Detect which cell encompasses the target text, then output its [x, y] center coordinate. 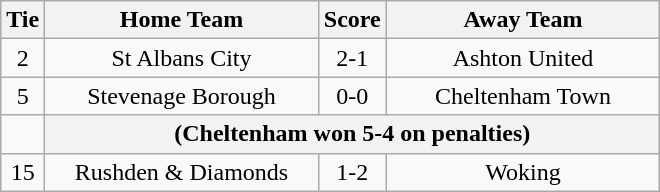
5 [23, 96]
Tie [23, 20]
Away Team [523, 20]
Home Team [182, 20]
Cheltenham Town [523, 96]
0-0 [352, 96]
15 [23, 172]
Rushden & Diamonds [182, 172]
2 [23, 58]
Stevenage Borough [182, 96]
Score [352, 20]
St Albans City [182, 58]
Ashton United [523, 58]
1-2 [352, 172]
2-1 [352, 58]
(Cheltenham won 5-4 on penalties) [352, 134]
Woking [523, 172]
